Detect which cell encompasses the target text, then output its (X, Y) center coordinate. 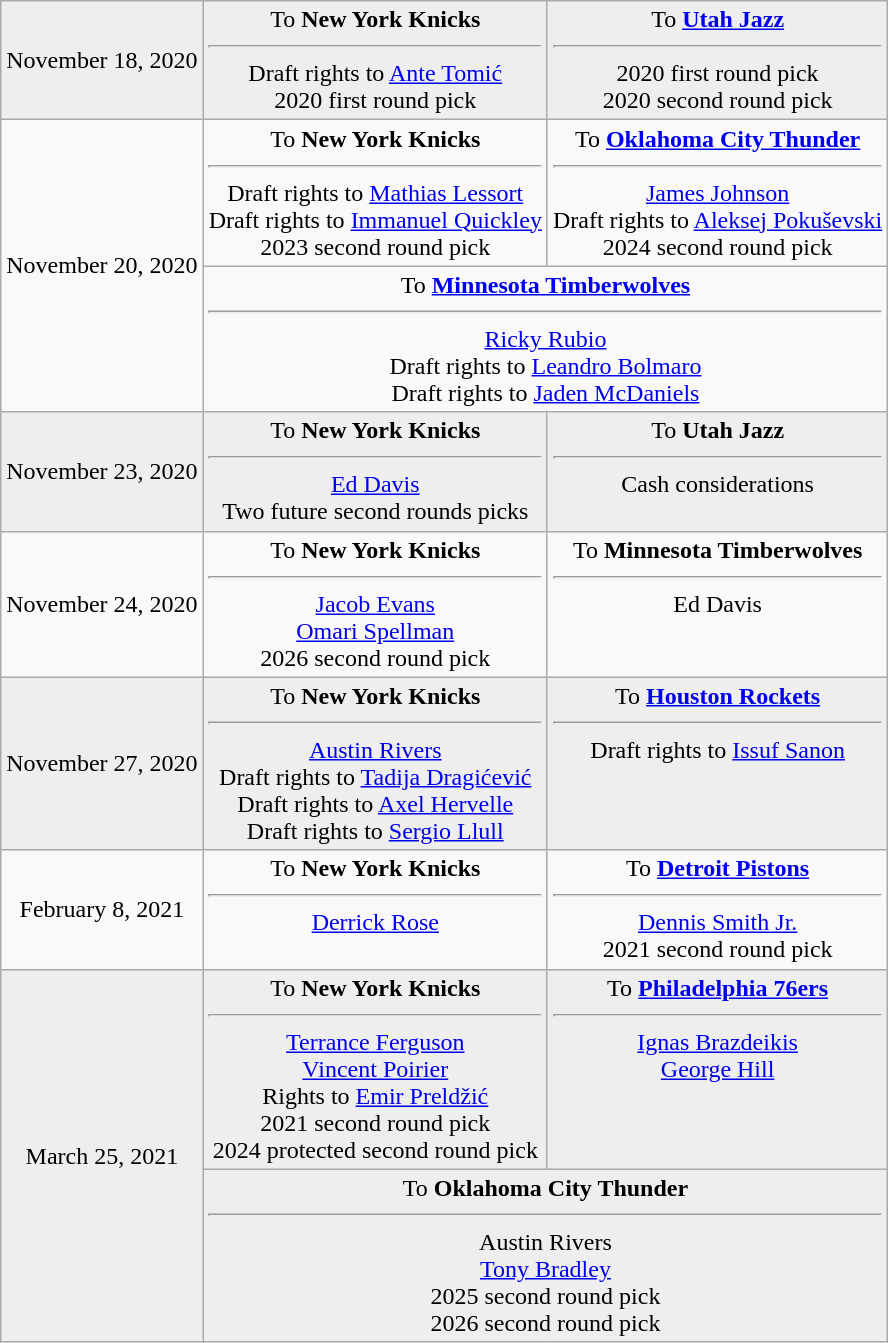
To Utah JazzCash considerations (717, 472)
November 23, 2020 (102, 472)
To New York KnicksDerrick Rose (375, 910)
November 27, 2020 (102, 764)
To New York KnicksJacob EvansOmari Spellman2026 second round pick (375, 604)
To New York KnicksDraft rights to Mathias LessortDraft rights to Immanuel Quickley2023 second round pick (375, 193)
To New York KnicksDraft rights to Ante Tomić2020 first round pick (375, 60)
To Minnesota TimberwolvesEd Davis (717, 604)
November 20, 2020 (102, 266)
To Oklahoma City ThunderAustin RiversTony Bradley2025 second round pick2026 second round pick (546, 1256)
To Utah Jazz2020 first round pick2020 second round pick (717, 60)
To Oklahoma City ThunderJames JohnsonDraft rights to Aleksej Pokuševski2024 second round pick (717, 193)
To Minnesota TimberwolvesRicky RubioDraft rights to Leandro BolmaroDraft rights to Jaden McDaniels (546, 339)
To Houston RocketsDraft rights to Issuf Sanon (717, 764)
To New York KnicksAustin RiversDraft rights to Tadija DragićevićDraft rights to Axel HervelleDraft rights to Sergio Llull (375, 764)
November 24, 2020 (102, 604)
To New York KnicksTerrance FergusonVincent PoirierRights to Emir Preldžić2021 second round pick2024 protected second round pick (375, 1069)
To Detroit PistonsDennis Smith Jr.2021 second round pick (717, 910)
November 18, 2020 (102, 60)
February 8, 2021 (102, 910)
To Philadelphia 76ersIgnas BrazdeikisGeorge Hill (717, 1069)
To New York KnicksEd DavisTwo future second rounds picks (375, 472)
March 25, 2021 (102, 1156)
